Detect which cell encompasses the target text, then output its [x, y] center coordinate. 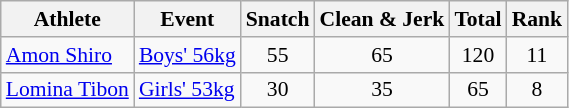
8 [538, 90]
Amon Shiro [68, 55]
Boys' 56kg [188, 55]
Clean & Jerk [382, 19]
Athlete [68, 19]
30 [278, 90]
Snatch [278, 19]
Girls' 53kg [188, 90]
Event [188, 19]
120 [478, 55]
Total [478, 19]
11 [538, 55]
35 [382, 90]
55 [278, 55]
Lomina Tibon [68, 90]
Rank [538, 19]
